Output the [x, y] coordinate of the center of the cell containing the given text.  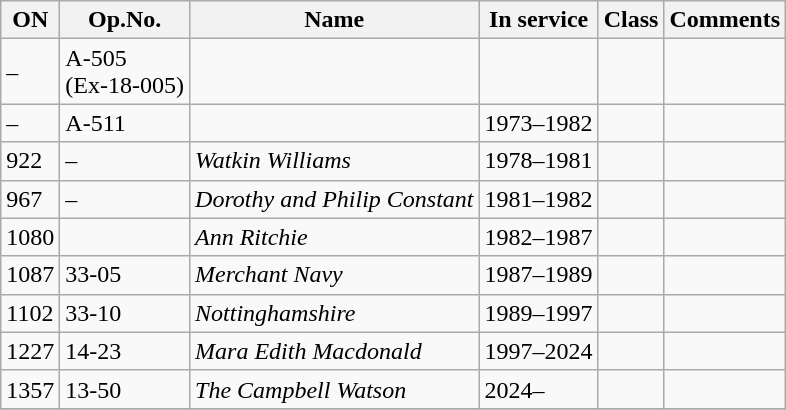
Class [631, 20]
1227 [30, 351]
13-50 [125, 389]
1973–1982 [538, 123]
Mara Edith Macdonald [335, 351]
Op.No. [125, 20]
967 [30, 199]
The Campbell Watson [335, 389]
Merchant Navy [335, 275]
In service [538, 20]
A-505(Ex-18-005) [125, 72]
1087 [30, 275]
1982–1987 [538, 237]
33-05 [125, 275]
1989–1997 [538, 313]
Dorothy and Philip Constant [335, 199]
A-511 [125, 123]
33-10 [125, 313]
Ann Ritchie [335, 237]
1987–1989 [538, 275]
1981–1982 [538, 199]
2024– [538, 389]
922 [30, 161]
1978–1981 [538, 161]
1357 [30, 389]
Comments [725, 20]
Nottinghamshire [335, 313]
14-23 [125, 351]
Watkin Williams [335, 161]
1997–2024 [538, 351]
1102 [30, 313]
1080 [30, 237]
Name [335, 20]
ON [30, 20]
